Output the [x, y] coordinate of the center of the cell containing the given text.  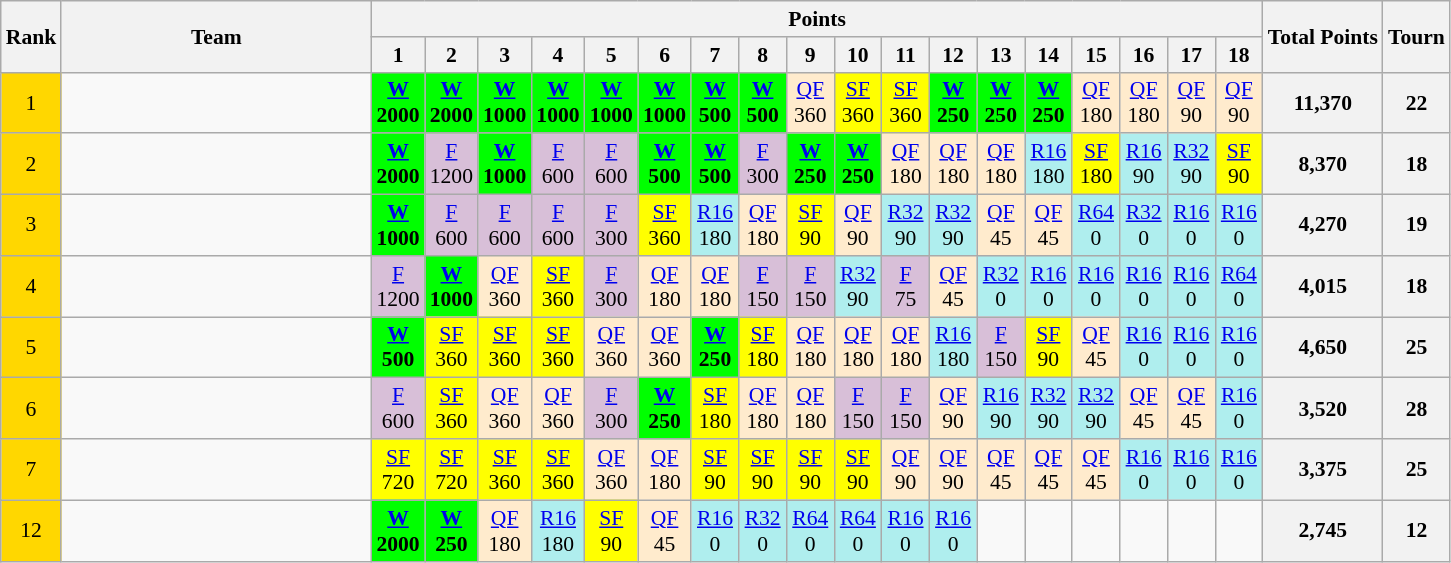
19 [1416, 226]
4,015 [1323, 286]
11,370 [1323, 102]
Tourn [1416, 36]
28 [1416, 408]
9 [810, 55]
13 [1001, 55]
Total Points [1323, 36]
8,370 [1323, 164]
17 [1191, 55]
4,650 [1323, 348]
16 [1144, 55]
Rank [32, 36]
F75 [906, 286]
11 [906, 55]
4,270 [1323, 226]
2,745 [1323, 530]
14 [1049, 55]
Points [816, 19]
10 [858, 55]
22 [1416, 102]
15 [1096, 55]
3,520 [1323, 408]
8 [763, 55]
3,375 [1323, 470]
Team [216, 36]
